Extract the (X, Y) coordinate from the center of the cell holding the provided text.  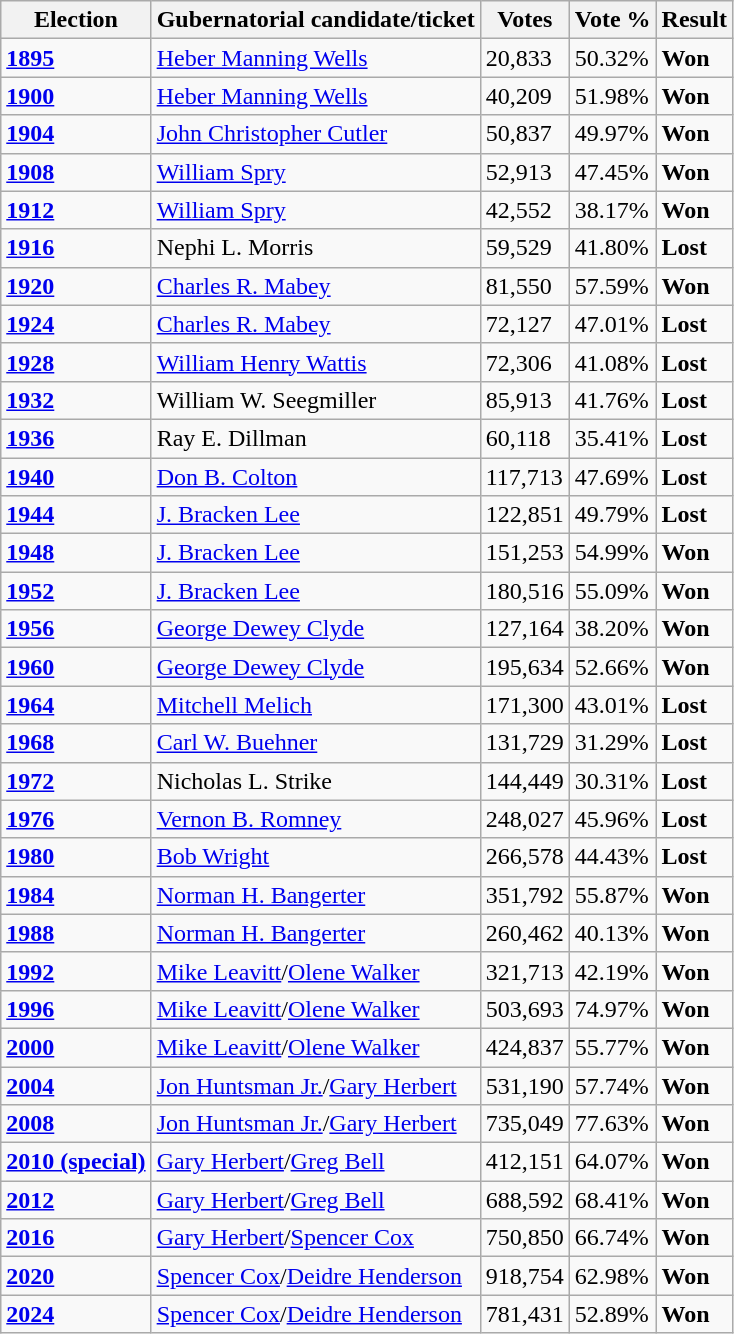
1988 (76, 933)
1972 (76, 781)
351,792 (524, 895)
688,592 (524, 1200)
72,306 (524, 362)
85,913 (524, 400)
42.19% (612, 971)
41.08% (612, 362)
54.99% (612, 553)
321,713 (524, 971)
30.31% (612, 781)
52.66% (612, 667)
2020 (76, 1276)
750,850 (524, 1238)
1936 (76, 438)
131,729 (524, 743)
Gubernatorial candidate/ticket (316, 20)
424,837 (524, 1047)
1992 (76, 971)
31.29% (612, 743)
77.63% (612, 1124)
41.76% (612, 400)
57.59% (612, 286)
81,550 (524, 286)
2012 (76, 1200)
1964 (76, 705)
1924 (76, 324)
781,431 (524, 1314)
1960 (76, 667)
59,529 (524, 248)
1984 (76, 895)
Vote % (612, 20)
1904 (76, 134)
171,300 (524, 705)
38.20% (612, 629)
1940 (76, 477)
918,754 (524, 1276)
49.97% (612, 134)
52,913 (524, 172)
55.87% (612, 895)
52.89% (612, 1314)
260,462 (524, 933)
2016 (76, 1238)
1948 (76, 553)
503,693 (524, 1009)
180,516 (524, 591)
72,127 (524, 324)
127,164 (524, 629)
20,833 (524, 58)
Votes (524, 20)
1952 (76, 591)
Mitchell Melich (316, 705)
47.45% (612, 172)
1932 (76, 400)
248,027 (524, 819)
40.13% (612, 933)
1900 (76, 96)
Nephi L. Morris (316, 248)
1980 (76, 857)
117,713 (524, 477)
Election (76, 20)
43.01% (612, 705)
William W. Seegmiller (316, 400)
1996 (76, 1009)
122,851 (524, 515)
144,449 (524, 781)
49.79% (612, 515)
William Henry Wattis (316, 362)
John Christopher Cutler (316, 134)
Nicholas L. Strike (316, 781)
50.32% (612, 58)
47.01% (612, 324)
1908 (76, 172)
45.96% (612, 819)
38.17% (612, 210)
35.41% (612, 438)
1912 (76, 210)
41.80% (612, 248)
62.98% (612, 1276)
1895 (76, 58)
412,151 (524, 1162)
64.07% (612, 1162)
Bob Wright (316, 857)
2004 (76, 1085)
Result (694, 20)
55.09% (612, 591)
1976 (76, 819)
57.74% (612, 1085)
1920 (76, 286)
Don B. Colton (316, 477)
68.41% (612, 1200)
42,552 (524, 210)
151,253 (524, 553)
55.77% (612, 1047)
1956 (76, 629)
40,209 (524, 96)
Ray E. Dillman (316, 438)
2024 (76, 1314)
735,049 (524, 1124)
2008 (76, 1124)
Carl W. Buehner (316, 743)
1944 (76, 515)
266,578 (524, 857)
2000 (76, 1047)
47.69% (612, 477)
1916 (76, 248)
44.43% (612, 857)
60,118 (524, 438)
531,190 (524, 1085)
195,634 (524, 667)
51.98% (612, 96)
Vernon B. Romney (316, 819)
1968 (76, 743)
1928 (76, 362)
50,837 (524, 134)
66.74% (612, 1238)
2010 (special) (76, 1162)
74.97% (612, 1009)
Gary Herbert/Spencer Cox (316, 1238)
